From the cell containing the given text, extract its center point as [x, y] coordinate. 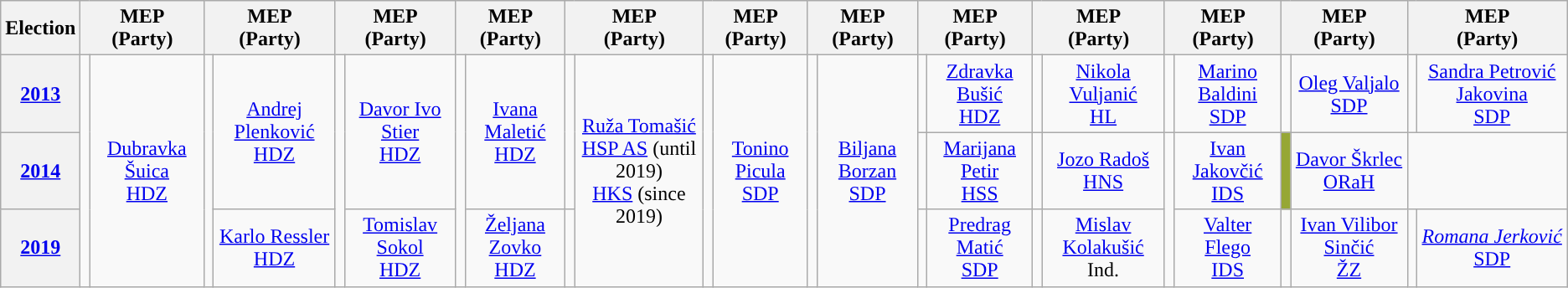
Davor ŠkrlecORaH [1349, 171]
2014 [40, 171]
Zdravka BušićHDZ [980, 94]
Predrag MatićSDP [980, 248]
Andrej PlenkovićHDZ [275, 132]
Biljana BorzanSDP [867, 171]
Jozo RadošHNS [1104, 171]
2019 [40, 248]
Romana JerkovićSDP [1492, 248]
Ivana MaletićHDZ [515, 132]
Željana ZovkoHDZ [515, 248]
Davor Ivo StierHDZ [400, 132]
Ruža TomašićHSP AS (until 2019)HKS (since 2019) [639, 171]
Mislav KolakušićInd. [1104, 248]
Dubravka ŠuicaHDZ [147, 171]
Marino BaldiniSDP [1227, 94]
Oleg ValjaloSDP [1349, 94]
Election [40, 28]
Ivan Vilibor SinčićŽZ [1349, 248]
Nikola VuljanićHL [1104, 94]
2013 [40, 94]
Marijana PetirHSS [980, 171]
Valter FlegoIDS [1227, 248]
Ivan JakovčićIDS [1227, 171]
Karlo ResslerHDZ [275, 248]
Tonino PiculaSDP [761, 171]
Tomislav SokolHDZ [400, 248]
Sandra Petrović JakovinaSDP [1492, 94]
